Identify which cell holds the provided text, then report its [x, y] central coordinate. 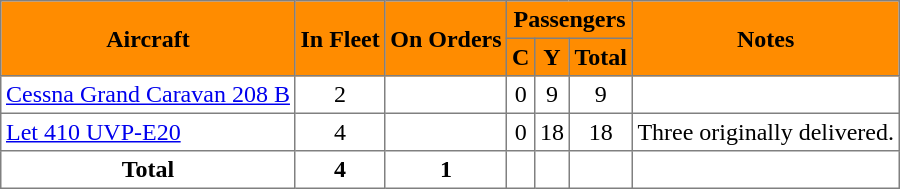
Aircraft [148, 38]
On Orders [446, 38]
1 [446, 170]
Three originally delivered. [766, 132]
2 [340, 95]
Y [552, 57]
Cessna Grand Caravan 208 B [148, 95]
Notes [766, 38]
Let 410 UVP-E20 [148, 132]
In Fleet [340, 38]
Passengers [570, 20]
C [521, 57]
